Output the [x, y] coordinate of the center of the cell containing the given text.  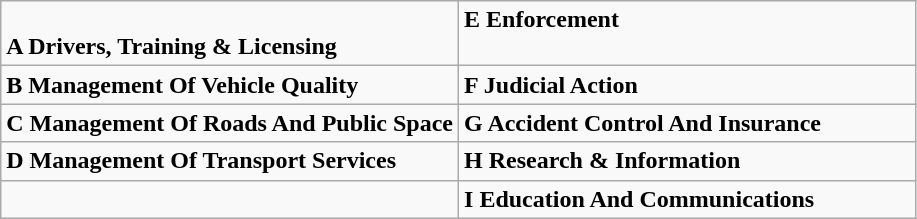
F Judicial Action [688, 85]
C Management Of Roads And Public Space [230, 123]
A Drivers, Training & Licensing [230, 34]
I Education And Communications [688, 199]
D Management Of Transport Services [230, 161]
E Enforcement [688, 34]
H Research & Information [688, 161]
G Accident Control And Insurance [688, 123]
B Management Of Vehicle Quality [230, 85]
